Capture the cell that displays the provided text and extract its [x, y] central coordinate. 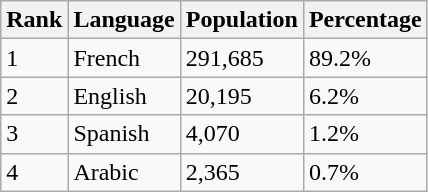
4,070 [242, 134]
3 [34, 134]
English [124, 96]
Spanish [124, 134]
2,365 [242, 172]
2 [34, 96]
Arabic [124, 172]
291,685 [242, 58]
6.2% [365, 96]
4 [34, 172]
1 [34, 58]
Language [124, 20]
Rank [34, 20]
0.7% [365, 172]
French [124, 58]
89.2% [365, 58]
Population [242, 20]
Percentage [365, 20]
1.2% [365, 134]
20,195 [242, 96]
